Output the (X, Y) coordinate of the center of the cell containing the given text.  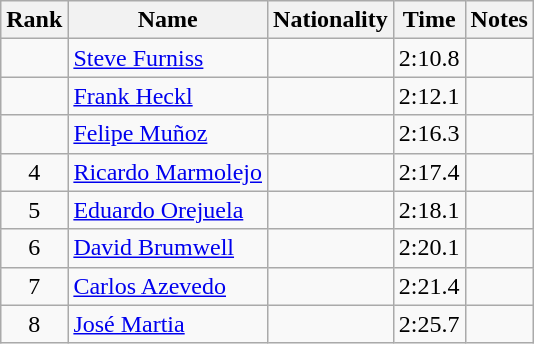
Name (168, 20)
2:17.4 (429, 172)
7 (34, 286)
Steve Furniss (168, 58)
Carlos Azevedo (168, 286)
2:18.1 (429, 210)
2:12.1 (429, 96)
4 (34, 172)
Felipe Muñoz (168, 134)
2:20.1 (429, 248)
2:21.4 (429, 286)
Frank Heckl (168, 96)
5 (34, 210)
José Martia (168, 324)
2:16.3 (429, 134)
Notes (499, 20)
Rank (34, 20)
8 (34, 324)
6 (34, 248)
2:10.8 (429, 58)
Nationality (331, 20)
David Brumwell (168, 248)
Time (429, 20)
Eduardo Orejuela (168, 210)
Ricardo Marmolejo (168, 172)
2:25.7 (429, 324)
